Search for the cell housing the specified text and yield its (x, y) center coordinate. 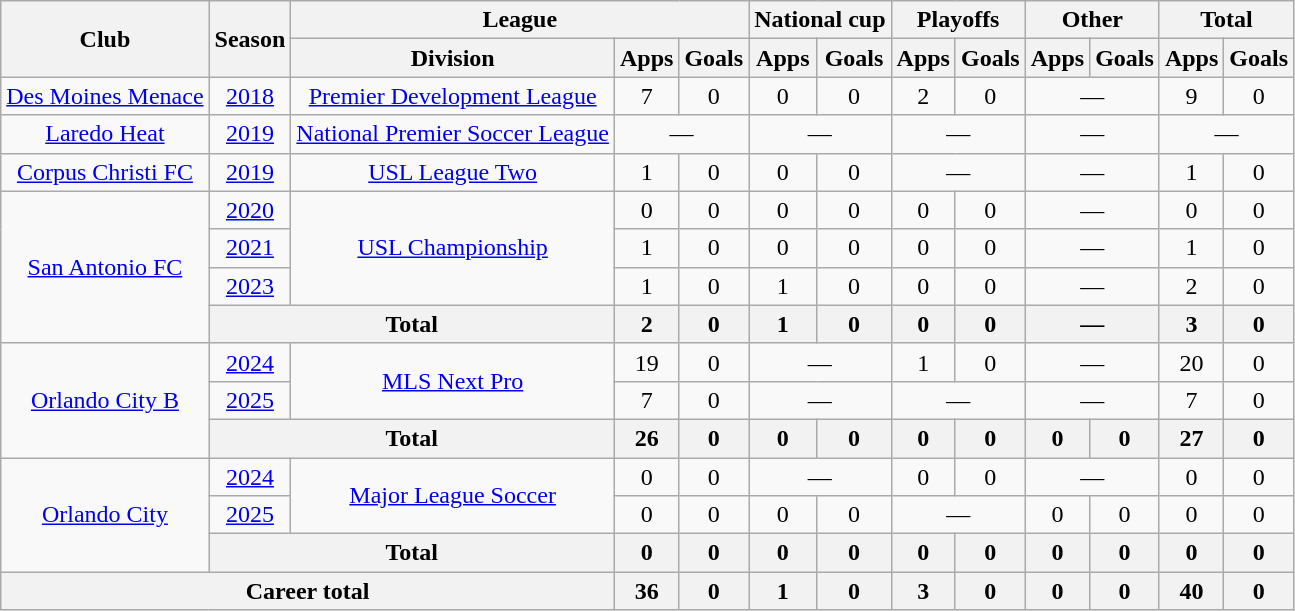
Orlando City (105, 515)
Corpus Christi FC (105, 172)
Career total (308, 591)
San Antonio FC (105, 267)
USL League Two (453, 172)
Orlando City B (105, 400)
Season (250, 39)
2023 (250, 286)
19 (646, 362)
National Premier Soccer League (453, 134)
36 (646, 591)
MLS Next Pro (453, 381)
Division (453, 58)
Other (1092, 20)
2021 (250, 248)
Playoffs (958, 20)
Club (105, 39)
26 (646, 438)
9 (1191, 96)
Laredo Heat (105, 134)
2020 (250, 210)
20 (1191, 362)
National cup (820, 20)
2018 (250, 96)
27 (1191, 438)
Premier Development League (453, 96)
40 (1191, 591)
USL Championship (453, 248)
Des Moines Menace (105, 96)
Major League Soccer (453, 496)
League (520, 20)
